Provide the (x, y) coordinate of the cell's center where the given text is located.  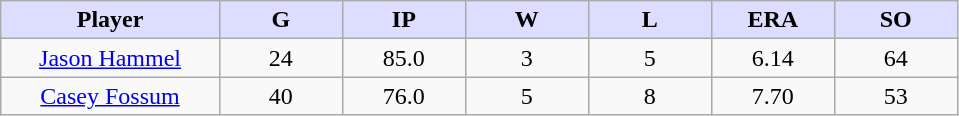
24 (280, 58)
85.0 (404, 58)
G (280, 20)
ERA (772, 20)
W (526, 20)
7.70 (772, 96)
8 (650, 96)
SO (896, 20)
76.0 (404, 96)
53 (896, 96)
IP (404, 20)
40 (280, 96)
3 (526, 58)
Casey Fossum (110, 96)
L (650, 20)
Player (110, 20)
Jason Hammel (110, 58)
64 (896, 58)
6.14 (772, 58)
